Return the [X, Y] coordinate for the center point of the cell that contains the specified text.  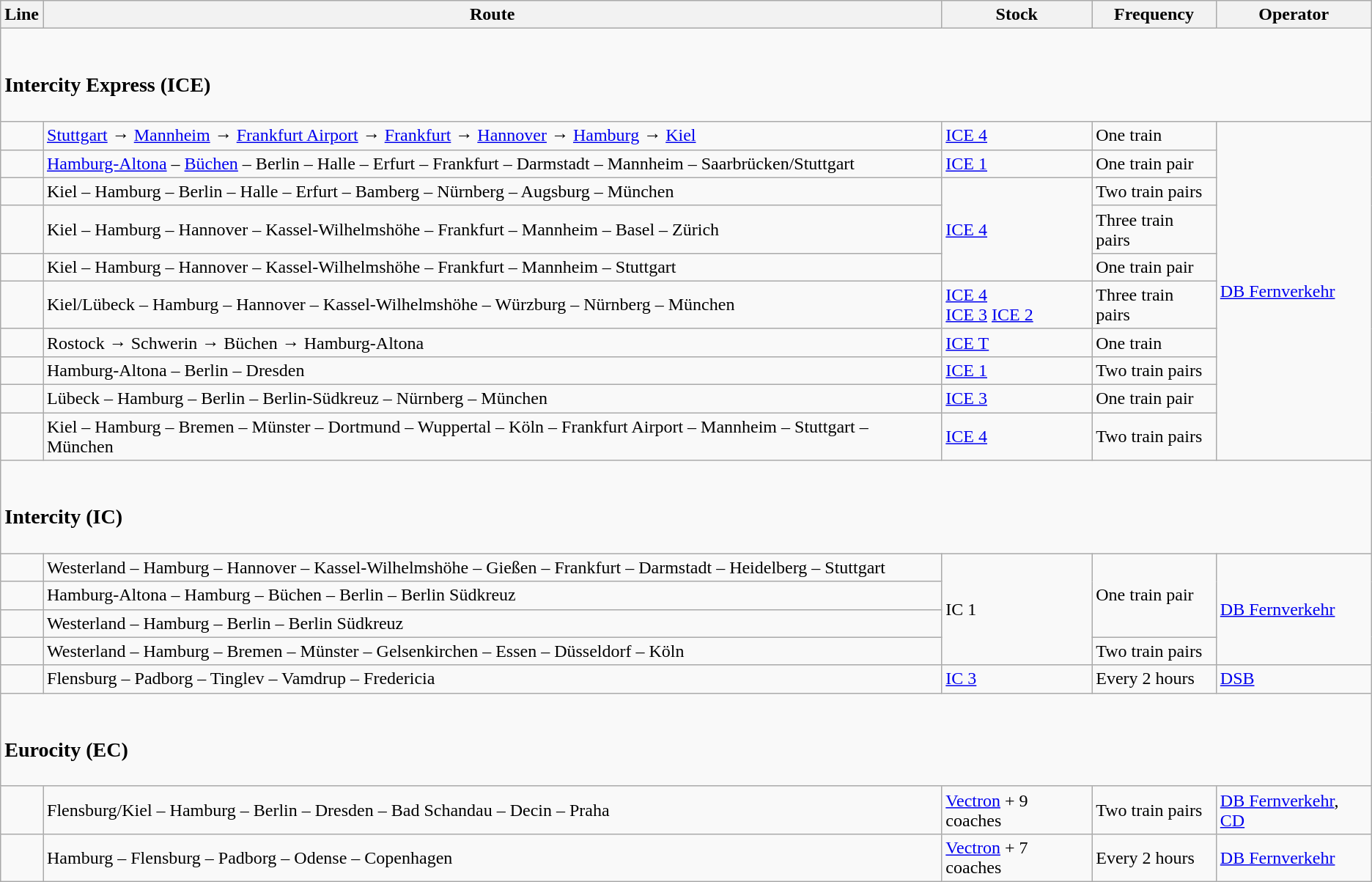
Vectron + 9 coaches [1017, 809]
Flensburg/Kiel – Hamburg – Berlin – Dresden – Bad Schandau – Decin – Praha [492, 809]
Frequency [1154, 15]
Kiel/Lübeck – Hamburg – Hannover – Kassel-Wilhelmshöhe – Würzburg – Nürnberg – München [492, 305]
Kiel – Hamburg – Berlin – Halle – Erfurt – Bamberg – Nürnberg – Augsburg – München [492, 191]
DB Fernverkehr, CD [1294, 809]
IC 1 [1017, 609]
Hamburg-Altona – Berlin – Dresden [492, 370]
ICE T [1017, 342]
Operator [1294, 15]
Westerland – Hamburg – Hannover – Kassel-Wilhelmshöhe – Gießen – Frankfurt – Darmstadt – Heidelberg – Stuttgart [492, 567]
Intercity Express (ICE) [686, 75]
Hamburg-Altona – Hamburg – Büchen – Berlin – Berlin Südkreuz [492, 595]
Westerland – Hamburg – Berlin – Berlin Südkreuz [492, 623]
Intercity (IC) [686, 507]
Route [492, 15]
Kiel – Hamburg – Hannover – Kassel-Wilhelmshöhe – Frankfurt – Mannheim – Basel – Zürich [492, 229]
Stuttgart → Mannheim → Frankfurt Airport → Frankfurt → Hannover → Hamburg → Kiel [492, 136]
Westerland – Hamburg – Bremen – Münster – Gelsenkirchen – Essen – Düsseldorf – Köln [492, 651]
Kiel – Hamburg – Bremen – Münster – Dortmund – Wuppertal – Köln – Frankfurt Airport – Mannheim – Stuttgart – München [492, 437]
Hamburg – Flensburg – Padborg – Odense – Copenhagen [492, 858]
Flensburg – Padborg – Tinglev – Vamdrup – Fredericia [492, 679]
Stock [1017, 15]
IC 3 [1017, 679]
ICE 3 [1017, 399]
Line [22, 15]
DSB [1294, 679]
Rostock → Schwerin → Büchen → Hamburg-Altona [492, 342]
Hamburg-Altona – Büchen – Berlin – Halle – Erfurt – Frankfurt – Darmstadt – Mannheim – Saarbrücken/Stuttgart [492, 163]
Eurocity (EC) [686, 739]
Vectron + 7 coaches [1017, 858]
Kiel – Hamburg – Hannover – Kassel-Wilhelmshöhe – Frankfurt – Mannheim – Stuttgart [492, 267]
Lübeck – Hamburg – Berlin – Berlin-Südkreuz – Nürnberg – München [492, 399]
ICE 4ICE 3 ICE 2 [1017, 305]
